Provide the [X, Y] coordinate of the cell's center where the given text is located.  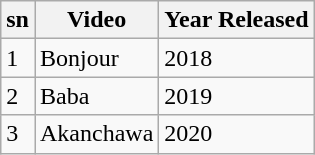
Video [96, 20]
3 [18, 134]
2019 [236, 96]
2020 [236, 134]
2 [18, 96]
2018 [236, 58]
Bonjour [96, 58]
1 [18, 58]
sn [18, 20]
Akanchawa [96, 134]
Year Released [236, 20]
Baba [96, 96]
